Detect which cell encompasses the target text, then output its [X, Y] center coordinate. 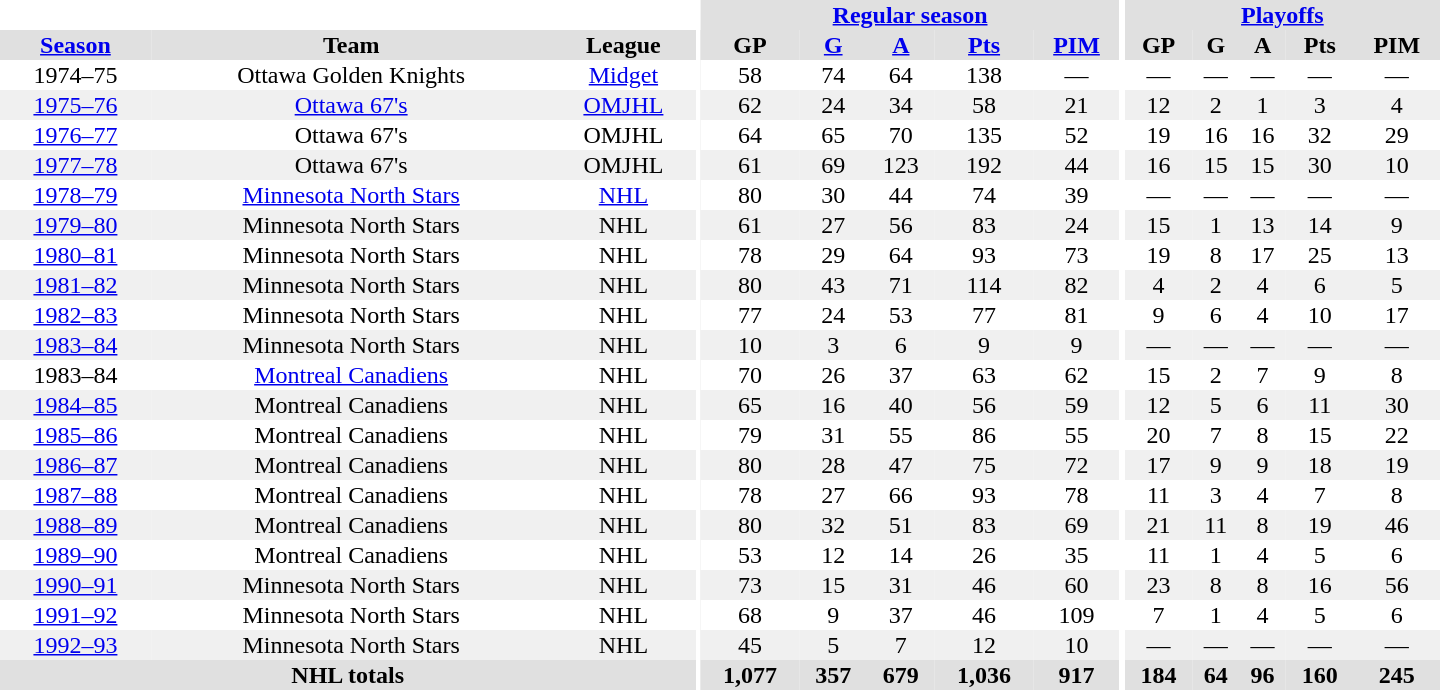
96 [1262, 675]
1979–80 [76, 225]
679 [901, 675]
1977–78 [76, 165]
1975–76 [76, 105]
135 [984, 135]
Playoffs [1282, 15]
1981–82 [76, 285]
1988–89 [76, 525]
28 [833, 465]
1982–83 [76, 315]
1974–75 [76, 75]
86 [984, 435]
109 [1076, 615]
Regular season [910, 15]
81 [1076, 315]
917 [1076, 675]
23 [1159, 585]
114 [984, 285]
1985–86 [76, 435]
20 [1159, 435]
1976–77 [76, 135]
68 [750, 615]
45 [750, 645]
Ottawa Golden Knights [352, 75]
184 [1159, 675]
1978–79 [76, 195]
66 [901, 495]
47 [901, 465]
245 [1397, 675]
123 [901, 165]
160 [1320, 675]
79 [750, 435]
75 [984, 465]
59 [1076, 405]
1980–81 [76, 255]
Team [352, 45]
1991–92 [76, 615]
51 [901, 525]
1989–90 [76, 555]
18 [1320, 465]
1987–88 [76, 495]
22 [1397, 435]
Midget [623, 75]
192 [984, 165]
43 [833, 285]
1,036 [984, 675]
357 [833, 675]
Season [76, 45]
72 [1076, 465]
1990–91 [76, 585]
1984–85 [76, 405]
25 [1320, 255]
52 [1076, 135]
35 [1076, 555]
138 [984, 75]
71 [901, 285]
1992–93 [76, 645]
40 [901, 405]
63 [984, 375]
34 [901, 105]
39 [1076, 195]
League [623, 45]
1986–87 [76, 465]
82 [1076, 285]
60 [1076, 585]
NHL totals [348, 675]
1,077 [750, 675]
